Return [x, y] of the center of cell containing provided text 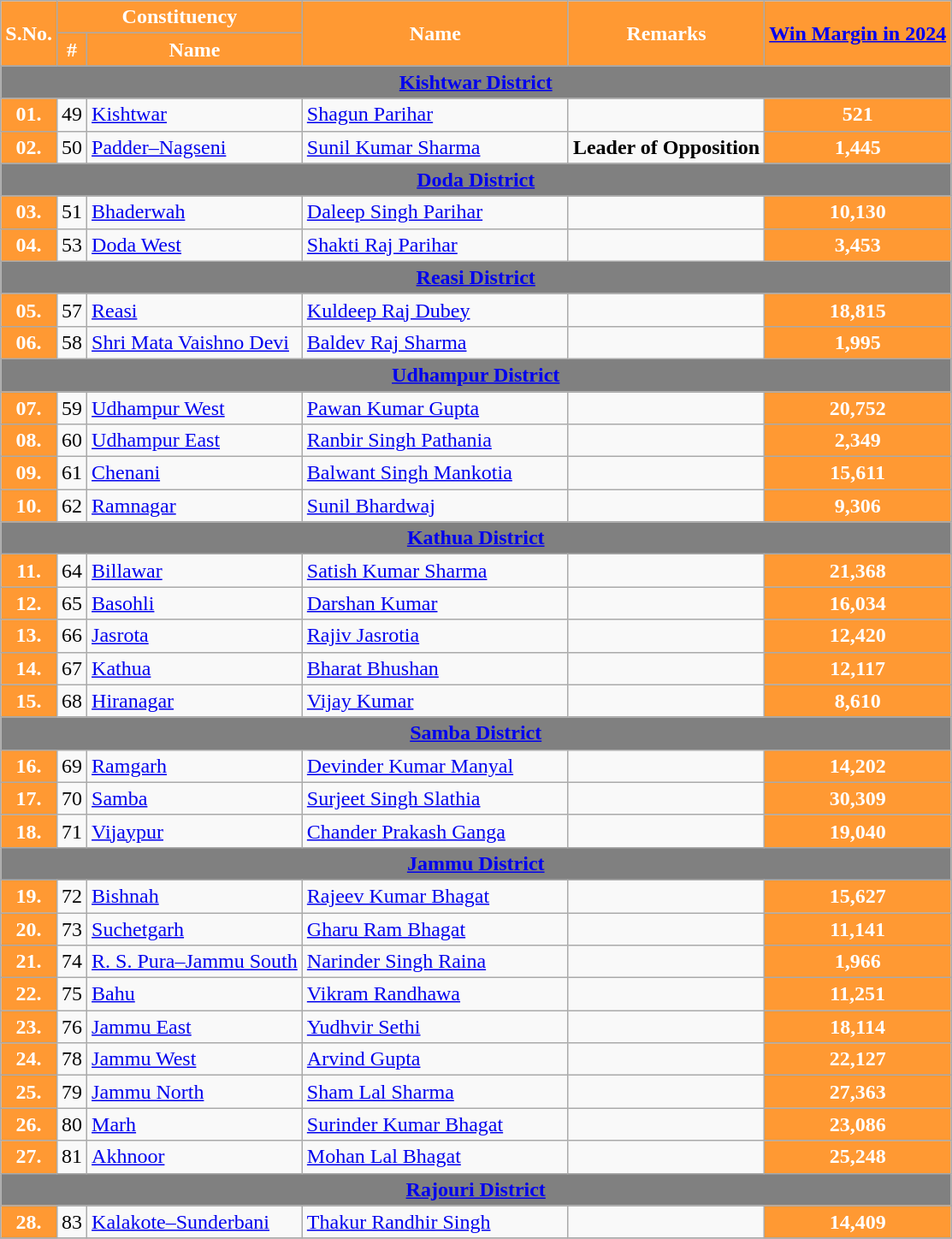
Padder–Nagseni [195, 147]
Suchetgarh [195, 928]
S.No. [29, 33]
50 [72, 147]
Bhaderwah [195, 212]
Rajiv Jasrotia [435, 636]
14,202 [858, 766]
30,309 [858, 798]
2,349 [858, 441]
Satish Kumar Sharma [435, 571]
Ranbir Singh Pathania [435, 441]
Bharat Bhushan [435, 668]
9,306 [858, 506]
1,445 [858, 147]
Vijay Kumar [435, 701]
21. [29, 962]
21,368 [858, 571]
Kathua District [476, 538]
65 [72, 603]
Udhampur East [195, 441]
04. [29, 245]
Gharu Ram Bhagat [435, 928]
Rajeev Kumar Bhagat [435, 896]
Baldev Raj Sharma [435, 342]
18. [29, 831]
Kishtwar [195, 115]
Basohli [195, 603]
Balwant Singh Mankotia [435, 473]
24. [29, 1059]
80 [72, 1124]
28. [29, 1222]
Mohan Lal Bhagat [435, 1157]
Ramgarh [195, 766]
Rajouri District [476, 1189]
Jammu District [476, 863]
Ramnagar [195, 506]
Arvind Gupta [435, 1059]
Devinder Kumar Manyal [435, 766]
Surinder Kumar Bhagat [435, 1124]
Chenani [195, 473]
Sunil Kumar Sharma [435, 147]
26. [29, 1124]
Daleep Singh Parihar [435, 212]
1,995 [858, 342]
68 [72, 701]
53 [72, 245]
07. [29, 408]
1,966 [858, 962]
60 [72, 441]
13. [29, 636]
64 [72, 571]
27. [29, 1157]
18,114 [858, 1027]
15,627 [858, 896]
02. [29, 147]
76 [72, 1027]
15. [29, 701]
67 [72, 668]
Kishtwar District [476, 82]
Kalakote–Sunderbani [195, 1222]
72 [72, 896]
Vijaypur [195, 831]
73 [72, 928]
20. [29, 928]
Surjeet Singh Slathia [435, 798]
79 [72, 1092]
Remarks [665, 33]
Akhnoor [195, 1157]
01. [29, 115]
23,086 [858, 1124]
Jammu North [195, 1092]
Yudhvir Sethi [435, 1027]
03. [29, 212]
Shagun Parihar [435, 115]
06. [29, 342]
Vikram Randhawa [435, 994]
14,409 [858, 1222]
Jammu West [195, 1059]
58 [72, 342]
12,420 [858, 636]
Win Margin in 2024 [858, 33]
Narinder Singh Raina [435, 962]
Chander Prakash Ganga [435, 831]
22,127 [858, 1059]
Billawar [195, 571]
Shri Mata Vaishno Devi [195, 342]
09. [29, 473]
11,141 [858, 928]
521 [858, 115]
10,130 [858, 212]
75 [72, 994]
81 [72, 1157]
Sunil Bhardwaj [435, 506]
08. [29, 441]
16. [29, 766]
74 [72, 962]
R. S. Pura–Jammu South [195, 962]
8,610 [858, 701]
Darshan Kumar [435, 603]
51 [72, 212]
Jasrota [195, 636]
25,248 [858, 1157]
57 [72, 310]
70 [72, 798]
49 [72, 115]
10. [29, 506]
12. [29, 603]
11,251 [858, 994]
Doda District [476, 180]
22. [29, 994]
Bishnah [195, 896]
18,815 [858, 310]
Leader of Opposition [665, 147]
Samba District [476, 733]
# [72, 50]
27,363 [858, 1092]
Kathua [195, 668]
Samba [195, 798]
Reasi District [476, 277]
61 [72, 473]
83 [72, 1222]
Doda West [195, 245]
Sham Lal Sharma [435, 1092]
Thakur Randhir Singh [435, 1222]
12,117 [858, 668]
71 [72, 831]
Hiranagar [195, 701]
78 [72, 1059]
66 [72, 636]
59 [72, 408]
Reasi [195, 310]
16,034 [858, 603]
62 [72, 506]
11. [29, 571]
14. [29, 668]
19. [29, 896]
Kuldeep Raj Dubey [435, 310]
Shakti Raj Parihar [435, 245]
19,040 [858, 831]
3,453 [858, 245]
Constituency [180, 17]
15,611 [858, 473]
Udhampur District [476, 375]
Marh [195, 1124]
Pawan Kumar Gupta [435, 408]
Jammu East [195, 1027]
17. [29, 798]
25. [29, 1092]
23. [29, 1027]
05. [29, 310]
20,752 [858, 408]
69 [72, 766]
Udhampur West [195, 408]
Bahu [195, 994]
